Detect which cell encompasses the target text, then output its (x, y) center coordinate. 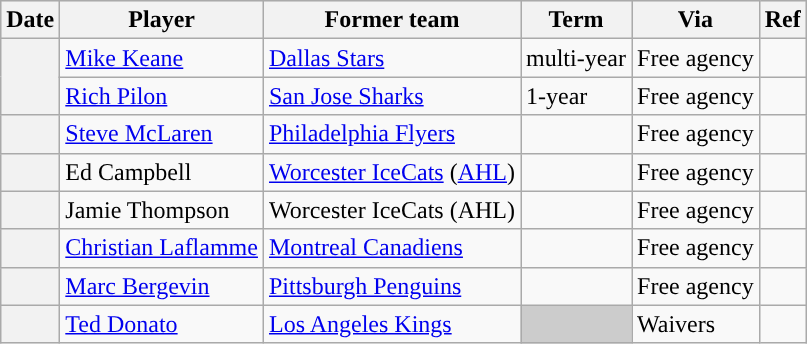
Montreal Canadiens (392, 248)
Term (576, 20)
Los Angeles Kings (392, 324)
Waivers (696, 324)
Player (162, 20)
Ed Campbell (162, 172)
Ref (782, 20)
multi-year (576, 58)
Mike Keane (162, 58)
Via (696, 20)
Date (30, 20)
Pittsburgh Penguins (392, 286)
San Jose Sharks (392, 96)
Marc Bergevin (162, 286)
Jamie Thompson (162, 210)
Philadelphia Flyers (392, 134)
1-year (576, 96)
Dallas Stars (392, 58)
Christian Laflamme (162, 248)
Steve McLaren (162, 134)
Former team (392, 20)
Rich Pilon (162, 96)
Ted Donato (162, 324)
